Detect which cell encompasses the target text, then output its [X, Y] center coordinate. 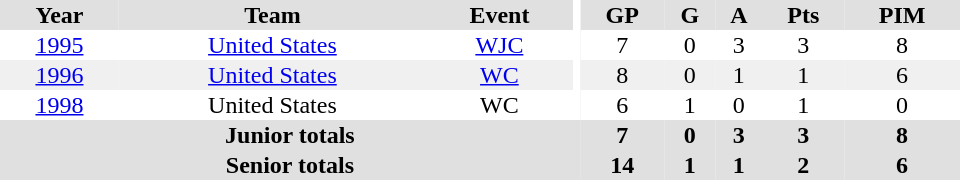
G [690, 15]
A [738, 15]
1998 [60, 105]
Team [272, 15]
1996 [60, 75]
1995 [60, 45]
Junior totals [290, 135]
PIM [902, 15]
Year [60, 15]
2 [804, 165]
Event [500, 15]
Senior totals [290, 165]
GP [622, 15]
14 [622, 165]
WJC [500, 45]
Pts [804, 15]
